Provide the [x, y] coordinate of the cell's center where the given text is located.  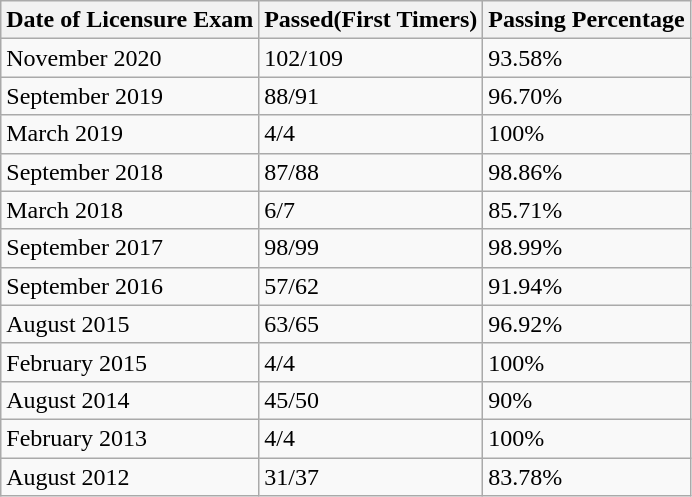
96.70% [586, 96]
March 2019 [130, 134]
87/88 [371, 172]
93.58% [586, 58]
March 2018 [130, 210]
February 2013 [130, 438]
85.71% [586, 210]
45/50 [371, 400]
September 2016 [130, 286]
February 2015 [130, 362]
Passed(First Timers) [371, 20]
57/62 [371, 286]
63/65 [371, 324]
Date of Licensure Exam [130, 20]
August 2015 [130, 324]
98.86% [586, 172]
August 2012 [130, 477]
August 2014 [130, 400]
83.78% [586, 477]
98/99 [371, 248]
November 2020 [130, 58]
96.92% [586, 324]
September 2019 [130, 96]
September 2018 [130, 172]
Passing Percentage [586, 20]
102/109 [371, 58]
88/91 [371, 96]
91.94% [586, 286]
90% [586, 400]
September 2017 [130, 248]
6/7 [371, 210]
31/37 [371, 477]
98.99% [586, 248]
